Identify which cell holds the provided text, then report its [x, y] central coordinate. 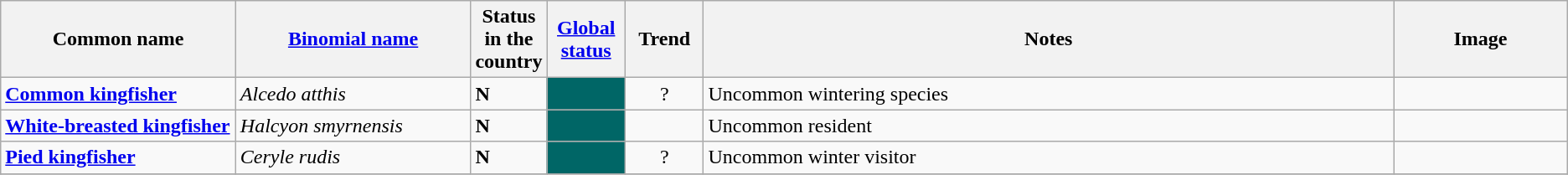
Common name [119, 39]
Common kingfisher [119, 94]
Status in the country [509, 39]
Pied kingfisher [119, 157]
Halcyon smyrnensis [353, 126]
Uncommon resident [1049, 126]
Uncommon wintering species [1049, 94]
Uncommon winter visitor [1049, 157]
Trend [664, 39]
Global status [586, 39]
Ceryle rudis [353, 157]
Image [1481, 39]
Binomial name [353, 39]
Alcedo atthis [353, 94]
Notes [1049, 39]
White-breasted kingfisher [119, 126]
